Provide the [X, Y] coordinate of the cell's center where the given text is located.  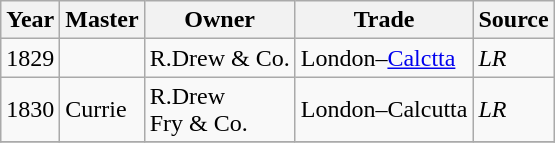
1829 [30, 58]
Year [30, 20]
Currie [102, 110]
1830 [30, 110]
Source [514, 20]
R.DrewFry & Co. [220, 110]
London–Calctta [384, 58]
Trade [384, 20]
Owner [220, 20]
R.Drew & Co. [220, 58]
Master [102, 20]
London–Calcutta [384, 110]
